Determine the [x, y] coordinate at the center of the cell enclosing the given text.  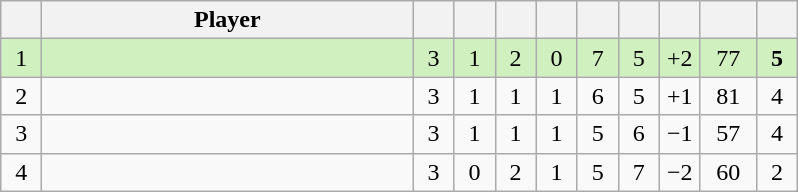
57 [728, 134]
81 [728, 96]
−1 [680, 134]
Player [228, 20]
60 [728, 172]
77 [728, 58]
+1 [680, 96]
−2 [680, 172]
+2 [680, 58]
